Search for the cell housing the specified text and yield its [x, y] center coordinate. 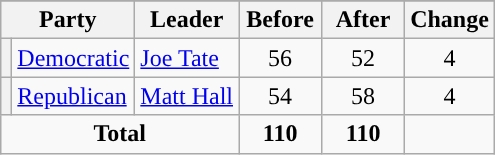
After [364, 20]
Before [280, 20]
Democratic [74, 58]
Matt Hall [187, 96]
Total [120, 134]
56 [280, 58]
54 [280, 96]
Joe Tate [187, 58]
Leader [187, 20]
58 [364, 96]
Party [68, 20]
52 [364, 58]
Republican [74, 96]
Change [450, 20]
